Identify which cell holds the provided text, then report its [x, y] central coordinate. 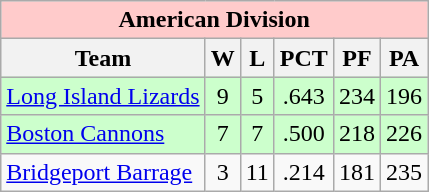
Bridgeport Barrage [103, 172]
226 [404, 134]
American Division [214, 20]
3 [222, 172]
181 [356, 172]
5 [257, 96]
Team [103, 58]
.214 [304, 172]
.643 [304, 96]
234 [356, 96]
235 [404, 172]
PCT [304, 58]
11 [257, 172]
Boston Cannons [103, 134]
PF [356, 58]
218 [356, 134]
.500 [304, 134]
Long Island Lizards [103, 96]
L [257, 58]
PA [404, 58]
9 [222, 96]
W [222, 58]
196 [404, 96]
